From the cell containing the given text, extract its center point as (X, Y) coordinate. 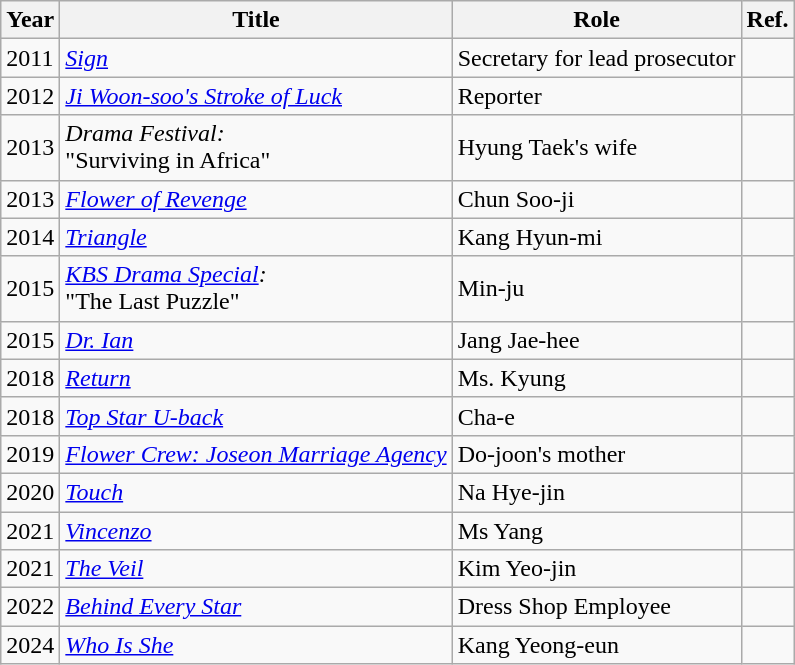
Return (256, 378)
Sign (256, 58)
Dress Shop Employee (596, 607)
Min-ju (596, 288)
Kim Yeo-jin (596, 569)
Chun Soo-ji (596, 199)
Hyung Taek's wife (596, 148)
Drama Festival:"Surviving in Africa" (256, 148)
Flower of Revenge (256, 199)
The Veil (256, 569)
KBS Drama Special:"The Last Puzzle" (256, 288)
Kang Hyun-mi (596, 237)
Who Is She (256, 645)
2011 (30, 58)
Touch (256, 492)
Cha-e (596, 416)
Triangle (256, 237)
2020 (30, 492)
Ms Yang (596, 531)
Ms. Kyung (596, 378)
Secretary for lead prosecutor (596, 58)
Kang Yeong-eun (596, 645)
Do-joon's mother (596, 454)
Vincenzo (256, 531)
Dr. Ian (256, 340)
Ji Woon-soo's Stroke of Luck (256, 96)
Top Star U-back (256, 416)
Flower Crew: Joseon Marriage Agency (256, 454)
Title (256, 20)
Reporter (596, 96)
Jang Jae-hee (596, 340)
2024 (30, 645)
2012 (30, 96)
Ref. (768, 20)
Na Hye-jin (596, 492)
2019 (30, 454)
Role (596, 20)
Year (30, 20)
2022 (30, 607)
2014 (30, 237)
Behind Every Star (256, 607)
